From the cell containing the given text, extract its center point as [x, y] coordinate. 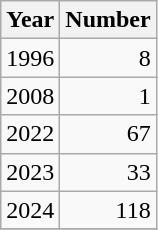
67 [108, 134]
118 [108, 210]
Number [108, 20]
2023 [30, 172]
2024 [30, 210]
2022 [30, 134]
33 [108, 172]
1996 [30, 58]
1 [108, 96]
8 [108, 58]
2008 [30, 96]
Year [30, 20]
